Identify which cell holds the provided text, then report its [x, y] central coordinate. 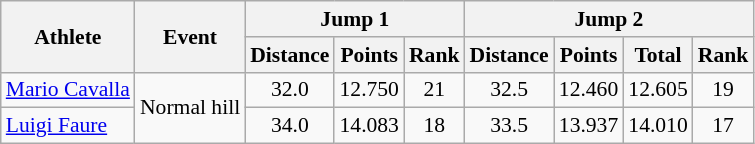
Mario Cavalla [68, 90]
21 [434, 90]
Normal hill [190, 108]
32.0 [290, 90]
14.083 [368, 126]
Event [190, 36]
12.460 [588, 90]
12.605 [658, 90]
19 [724, 90]
Total [658, 55]
13.937 [588, 126]
Jump 2 [610, 19]
14.010 [658, 126]
18 [434, 126]
17 [724, 126]
Jump 1 [354, 19]
Luigi Faure [68, 126]
12.750 [368, 90]
32.5 [510, 90]
Athlete [68, 36]
33.5 [510, 126]
34.0 [290, 126]
